Detect which cell encompasses the target text, then output its (X, Y) center coordinate. 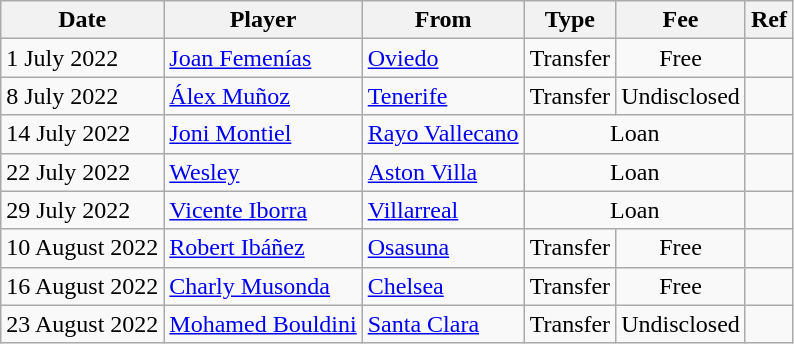
Mohamed Bouldini (263, 324)
Osasuna (443, 248)
Type (570, 20)
Joni Montiel (263, 134)
Charly Musonda (263, 286)
Oviedo (443, 58)
Date (82, 20)
10 August 2022 (82, 248)
From (443, 20)
8 July 2022 (82, 96)
22 July 2022 (82, 172)
Robert Ibáñez (263, 248)
23 August 2022 (82, 324)
Player (263, 20)
Vicente Iborra (263, 210)
Ref (768, 20)
Tenerife (443, 96)
Santa Clara (443, 324)
29 July 2022 (82, 210)
Fee (681, 20)
Rayo Vallecano (443, 134)
14 July 2022 (82, 134)
Chelsea (443, 286)
Wesley (263, 172)
Villarreal (443, 210)
Aston Villa (443, 172)
Álex Muñoz (263, 96)
1 July 2022 (82, 58)
Joan Femenías (263, 58)
16 August 2022 (82, 286)
